Return [x, y] of the center of cell containing provided text 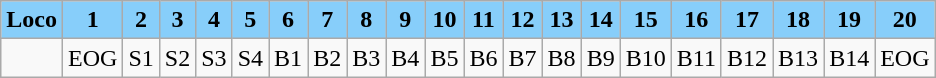
B9 [600, 58]
14 [600, 20]
B8 [562, 58]
20 [905, 20]
B6 [484, 58]
B7 [522, 58]
4 [214, 20]
8 [366, 20]
B13 [798, 58]
B12 [746, 58]
B5 [444, 58]
2 [141, 20]
S2 [177, 58]
B10 [646, 58]
19 [850, 20]
Loco [32, 20]
S4 [250, 58]
18 [798, 20]
6 [288, 20]
S1 [141, 58]
16 [696, 20]
12 [522, 20]
15 [646, 20]
B1 [288, 58]
B4 [406, 58]
17 [746, 20]
1 [92, 20]
3 [177, 20]
7 [328, 20]
S3 [214, 58]
B2 [328, 58]
11 [484, 20]
5 [250, 20]
13 [562, 20]
B3 [366, 58]
10 [444, 20]
9 [406, 20]
B14 [850, 58]
B11 [696, 58]
